Identify which cell holds the provided text, then report its (X, Y) central coordinate. 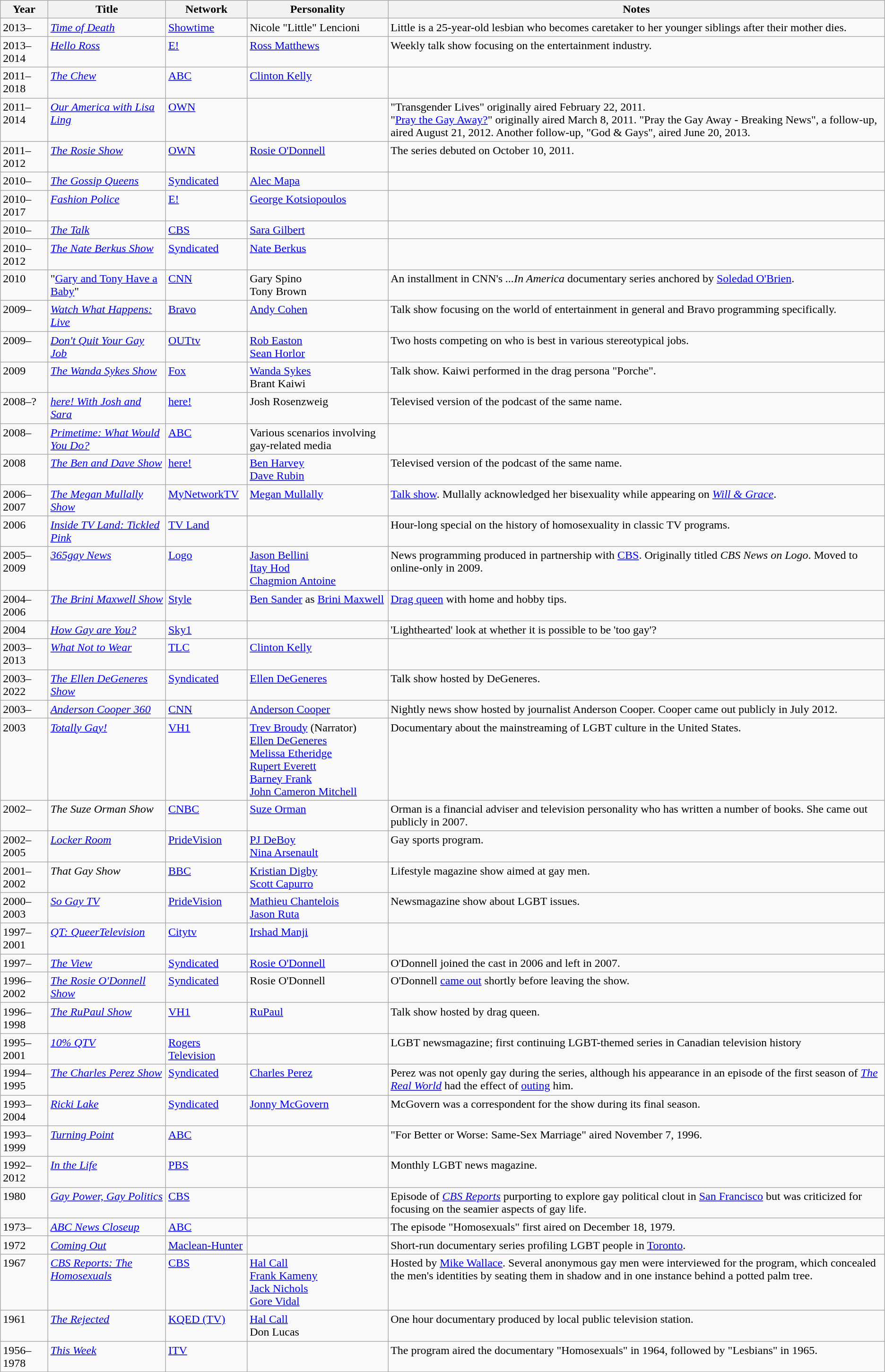
1956–1978 (24, 1356)
Nate Berkus (318, 254)
News programming produced in partnership with CBS. Originally titled CBS News on Logo. Moved to online-only in 2009. (636, 568)
2010–2017 (24, 205)
1993–1999 (24, 1141)
Gay Power, Gay Politics (107, 1203)
Kristian Digby Scott Capurro (318, 877)
1995–2001 (24, 1049)
Don't Quit Your Gay Job (107, 346)
Sky1 (206, 630)
Jason Bellini Itay Hod Chagmion Antoine (318, 568)
CNBC (206, 815)
1992–2012 (24, 1172)
Hour-long special on the history of homosexuality in classic TV programs. (636, 531)
Citytv (206, 939)
The RuPaul Show (107, 1018)
2010–2012 (24, 254)
Orman is a financial adviser and television personality who has written a number of books. She came out publicly in 2007. (636, 815)
BBC (206, 877)
The Megan Mullally Show (107, 500)
1961 (24, 1326)
'Lighthearted' look at whether it is possible to be 'too gay'? (636, 630)
In the Life (107, 1172)
Totally Gay! (107, 759)
The Nate Berkus Show (107, 254)
2011–2014 (24, 120)
1997– (24, 963)
1973– (24, 1227)
Title (107, 9)
Lifestyle magazine show aimed at gay men. (636, 877)
OUTtv (206, 346)
MyNetworkTV (206, 500)
KQED (TV) (206, 1326)
This Week (107, 1356)
Drag queen with home and hobby tips. (636, 605)
The Wanda Sykes Show (107, 377)
1972 (24, 1245)
Year (24, 9)
1967 (24, 1282)
2000–2003 (24, 908)
One hour documentary produced by local public television station. (636, 1326)
2010 (24, 285)
2009 (24, 377)
The Gossip Queens (107, 181)
PJ DeBoy Nina Arsenault (318, 846)
RuPaul (318, 1018)
1994–1995 (24, 1080)
Watch What Happens: Live (107, 316)
2002– (24, 815)
Locker Room (107, 846)
The Charles Perez Show (107, 1080)
Style (206, 605)
Hello Ross (107, 52)
"Gary and Tony Have a Baby" (107, 285)
TLC (206, 654)
Documentary about the mainstreaming of LGBT culture in the United States. (636, 759)
2003– (24, 709)
The Rejected (107, 1326)
Talk show hosted by DeGeneres. (636, 685)
The Rosie O'Donnell Show (107, 987)
The Talk (107, 230)
2004–2006 (24, 605)
2013–2014 (24, 52)
Perez was not openly gay during the series, although his appearance in an episode of the first season of The Real World had the effect of outing him. (636, 1080)
Talk show hosted by drag queen. (636, 1018)
Newsmagazine show about LGBT issues. (636, 908)
Hal Call Frank Kameny Jack Nichols Gore Vidal (318, 1282)
Rob Easton Sean Horlor (318, 346)
2003–2022 (24, 685)
365gay News (107, 568)
Ricki Lake (107, 1110)
Talk show. Kaiwi performed in the drag persona "Porche". (636, 377)
LGBT newsmagazine; first continuing LGBT-themed series in Canadian television history (636, 1049)
PBS (206, 1172)
Monthly LGBT news magazine. (636, 1172)
Rogers Television (206, 1049)
ITV (206, 1356)
Logo (206, 568)
Gary Spino Tony Brown (318, 285)
Sara Gilbert (318, 230)
Time of Death (107, 27)
ABC News Closeup (107, 1227)
Suze Orman (318, 815)
Talk show focusing on the world of entertainment in general and Bravo programming specifically. (636, 316)
Talk show. Mullally acknowledged her bisexuality while appearing on Will & Grace. (636, 500)
"For Better or Worse: Same-Sex Marriage" aired November 7, 1996. (636, 1141)
2004 (24, 630)
That Gay Show (107, 877)
Coming Out (107, 1245)
1993–2004 (24, 1110)
Episode of CBS Reports purporting to explore gay political clout in San Francisco but was criticized for focusing on the seamier aspects of gay life. (636, 1203)
Ellen DeGeneres (318, 685)
2005–2009 (24, 568)
2003 (24, 759)
Nightly news show hosted by journalist Anderson Cooper. Cooper came out publicly in July 2012. (636, 709)
Various scenarios involving gay-related media (318, 439)
2003–2013 (24, 654)
1980 (24, 1203)
George Kotsiopoulos (318, 205)
Bravo (206, 316)
Charles Perez (318, 1080)
Gay sports program. (636, 846)
Little is a 25-year-old lesbian who becomes caretaker to her younger siblings after their mother dies. (636, 27)
CBS Reports: The Homosexuals (107, 1282)
Josh Rosenzweig (318, 408)
Wanda Sykes Brant Kaiwi (318, 377)
Network (206, 9)
The Brini Maxwell Show (107, 605)
Anderson Cooper (318, 709)
2008 (24, 470)
Trev Broudy (Narrator) Ellen DeGeneres Melissa Etheridge Rupert Everett Barney Frank John Cameron Mitchell (318, 759)
2001–2002 (24, 877)
Primetime: What Would You Do? (107, 439)
2011–2018 (24, 82)
2006–2007 (24, 500)
Megan Mullally (318, 500)
Mathieu Chantelois Jason Ruta (318, 908)
Ross Matthews (318, 52)
The program aired the documentary "Homosexuals" in 1964, followed by "Lesbians" in 1965. (636, 1356)
Nicole "Little" Lencioni (318, 27)
TV Land (206, 531)
Andy Cohen (318, 316)
The Ellen DeGeneres Show (107, 685)
O'Donnell came out shortly before leaving the show. (636, 987)
here! With Josh and Sara (107, 408)
Ben Harvey Dave Rubin (318, 470)
Hal Call Don Lucas (318, 1326)
What Not to Wear (107, 654)
The Chew (107, 82)
Fashion Police (107, 205)
An installment in CNN's ...In America documentary series anchored by Soledad O'Brien. (636, 285)
2011–2012 (24, 157)
Notes (636, 9)
Fox (206, 377)
How Gay are You? (107, 630)
Two hosts competing on who is best in various stereotypical jobs. (636, 346)
2006 (24, 531)
2013– (24, 27)
Inside TV Land: Tickled Pink (107, 531)
1996–1998 (24, 1018)
The episode "Homosexuals" first aired on December 18, 1979. (636, 1227)
The Ben and Dave Show (107, 470)
Personality (318, 9)
Our America with Lisa Ling (107, 120)
2008–? (24, 408)
Weekly talk show focusing on the entertainment industry. (636, 52)
O'Donnell joined the cast in 2006 and left in 2007. (636, 963)
2008– (24, 439)
The View (107, 963)
Maclean-Hunter (206, 1245)
Turning Point (107, 1141)
Short-run documentary series profiling LGBT people in Toronto. (636, 1245)
10% QTV (107, 1049)
Alec Mapa (318, 181)
1996–2002 (24, 987)
Showtime (206, 27)
Anderson Cooper 360 (107, 709)
The series debuted on October 10, 2011. (636, 157)
Irshad Manji (318, 939)
Jonny McGovern (318, 1110)
1997–2001 (24, 939)
McGovern was a correspondent for the show during its final season. (636, 1110)
So Gay TV (107, 908)
QT: QueerTelevision (107, 939)
The Suze Orman Show (107, 815)
2002–2005 (24, 846)
The Rosie Show (107, 157)
Ben Sander as Brini Maxwell (318, 605)
